Return the (X, Y) coordinate for the center point of the cell that contains the specified text.  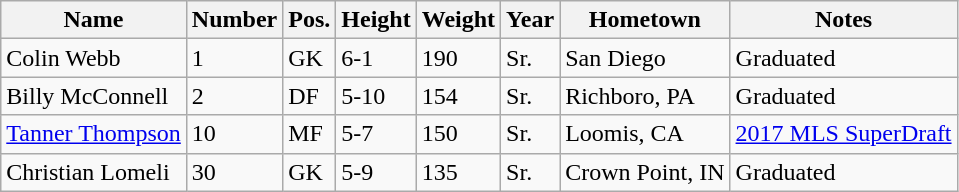
Crown Point, IN (645, 172)
Year (530, 20)
2017 MLS SuperDraft (844, 134)
Richboro, PA (645, 96)
Loomis, CA (645, 134)
Pos. (310, 20)
6-1 (376, 58)
Height (376, 20)
Tanner Thompson (94, 134)
190 (458, 58)
Colin Webb (94, 58)
Hometown (645, 20)
154 (458, 96)
Weight (458, 20)
Billy McConnell (94, 96)
2 (234, 96)
5-7 (376, 134)
10 (234, 134)
5-9 (376, 172)
30 (234, 172)
MF (310, 134)
Name (94, 20)
Notes (844, 20)
San Diego (645, 58)
Number (234, 20)
5-10 (376, 96)
1 (234, 58)
150 (458, 134)
Christian Lomeli (94, 172)
DF (310, 96)
135 (458, 172)
